Determine the (x, y) coordinate at the center of the cell enclosing the given text.  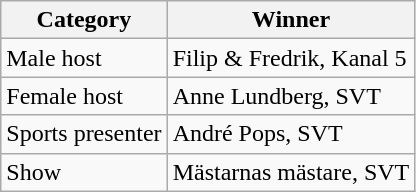
Filip & Fredrik, Kanal 5 (291, 58)
Anne Lundberg, SVT (291, 96)
Mästarnas mästare, SVT (291, 172)
André Pops, SVT (291, 134)
Male host (84, 58)
Category (84, 20)
Female host (84, 96)
Sports presenter (84, 134)
Show (84, 172)
Winner (291, 20)
